Return the (x, y) coordinate for the center point of the cell that contains the specified text.  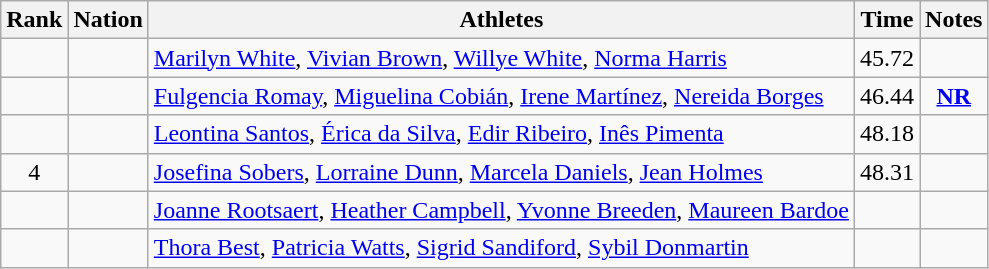
Time (886, 20)
Fulgencia Romay, Miguelina Cobián, Irene Martínez, Nereida Borges (501, 96)
Leontina Santos, Érica da Silva, Edir Ribeiro, Inês Pimenta (501, 134)
Marilyn White, Vivian Brown, Willye White, Norma Harris (501, 58)
Athletes (501, 20)
48.18 (886, 134)
Nation (108, 20)
Joanne Rootsaert, Heather Campbell, Yvonne Breeden, Maureen Bardoe (501, 210)
Josefina Sobers, Lorraine Dunn, Marcela Daniels, Jean Holmes (501, 172)
46.44 (886, 96)
Notes (954, 20)
Thora Best, Patricia Watts, Sigrid Sandiford, Sybil Donmartin (501, 248)
45.72 (886, 58)
Rank (34, 20)
NR (954, 96)
4 (34, 172)
48.31 (886, 172)
